For the text-containing cell, return its midpoint in [X, Y] coordinate format. 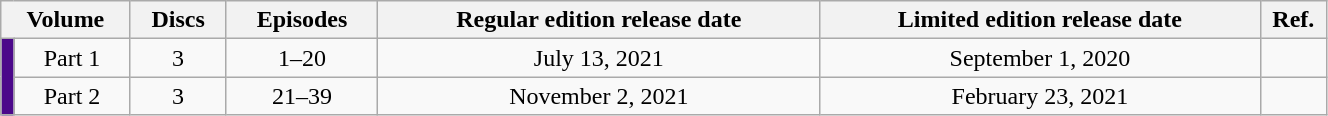
Limited edition release date [1040, 20]
February 23, 2021 [1040, 96]
Regular edition release date [599, 20]
Ref. [1293, 20]
Part 1 [72, 58]
July 13, 2021 [599, 58]
Episodes [302, 20]
Part 2 [72, 96]
Discs [178, 20]
September 1, 2020 [1040, 58]
November 2, 2021 [599, 96]
Volume [66, 20]
1–20 [302, 58]
21–39 [302, 96]
